Capture the cell that displays the provided text and extract its (X, Y) central coordinate. 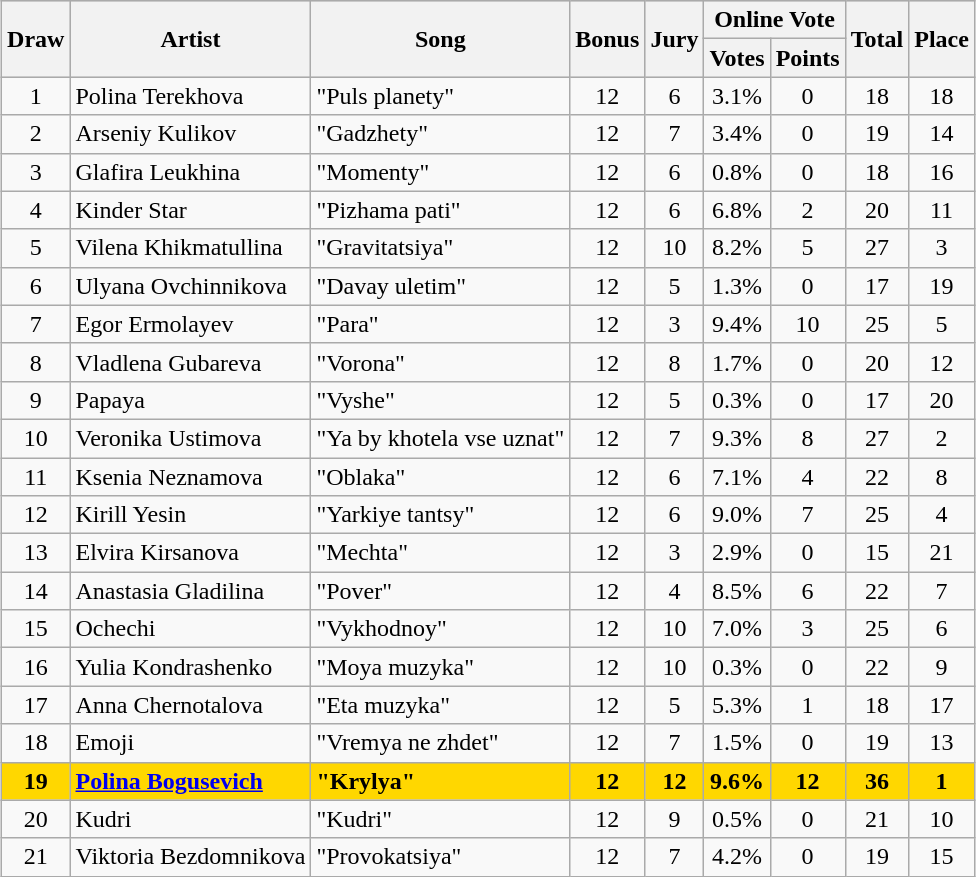
"Eta muzyka" (440, 705)
"Vorona" (440, 362)
Votes (737, 58)
5.3% (737, 705)
"Pizhama pati" (440, 210)
Glafira Leukhina (190, 172)
"Momenty" (440, 172)
Veronika Ustimova (190, 438)
Song (440, 39)
"Gravitatsiya" (440, 248)
"Gadzhety" (440, 134)
Kudri (190, 819)
"Pover" (440, 591)
Elvira Kirsanova (190, 553)
Anna Chernotalova (190, 705)
"Puls planety" (440, 96)
"Para" (440, 324)
Viktoria Bezdomnikova (190, 857)
Emoji (190, 743)
Draw (36, 39)
Artist (190, 39)
8.2% (737, 248)
Kirill Yesin (190, 515)
0.8% (737, 172)
Place (942, 39)
Arseniy Kulikov (190, 134)
"Yarkiye tantsy" (440, 515)
Polina Terekhova (190, 96)
9.4% (737, 324)
Bonus (608, 39)
Points (808, 58)
1.3% (737, 286)
8.5% (737, 591)
"Mechta" (440, 553)
Anastasia Gladilina (190, 591)
6.8% (737, 210)
7.0% (737, 629)
"Kudri" (440, 819)
Polina Bogusevich (190, 781)
"Ya by khotela vse uznat" (440, 438)
1.5% (737, 743)
"Krylya" (440, 781)
Ochechi (190, 629)
Vilena Khikmatullina (190, 248)
"Davay uletim" (440, 286)
Yulia Kondrashenko (190, 667)
Online Vote (774, 20)
0.5% (737, 819)
3.1% (737, 96)
7.1% (737, 477)
"Vykhodnoy" (440, 629)
1.7% (737, 362)
9.6% (737, 781)
"Vyshe" (440, 400)
"Vremya ne zhdet" (440, 743)
Egor Ermolayev (190, 324)
9.0% (737, 515)
Ksenia Neznamova (190, 477)
4.2% (737, 857)
36 (877, 781)
3.4% (737, 134)
"Moya muzyka" (440, 667)
2.9% (737, 553)
Papaya (190, 400)
Total (877, 39)
Jury (674, 39)
Ulyana Ovchinnikova (190, 286)
"Provokatsiya" (440, 857)
Kinder Star (190, 210)
9.3% (737, 438)
Vladlena Gubareva (190, 362)
"Oblaka" (440, 477)
